Identify which cell holds the provided text, then report its (X, Y) central coordinate. 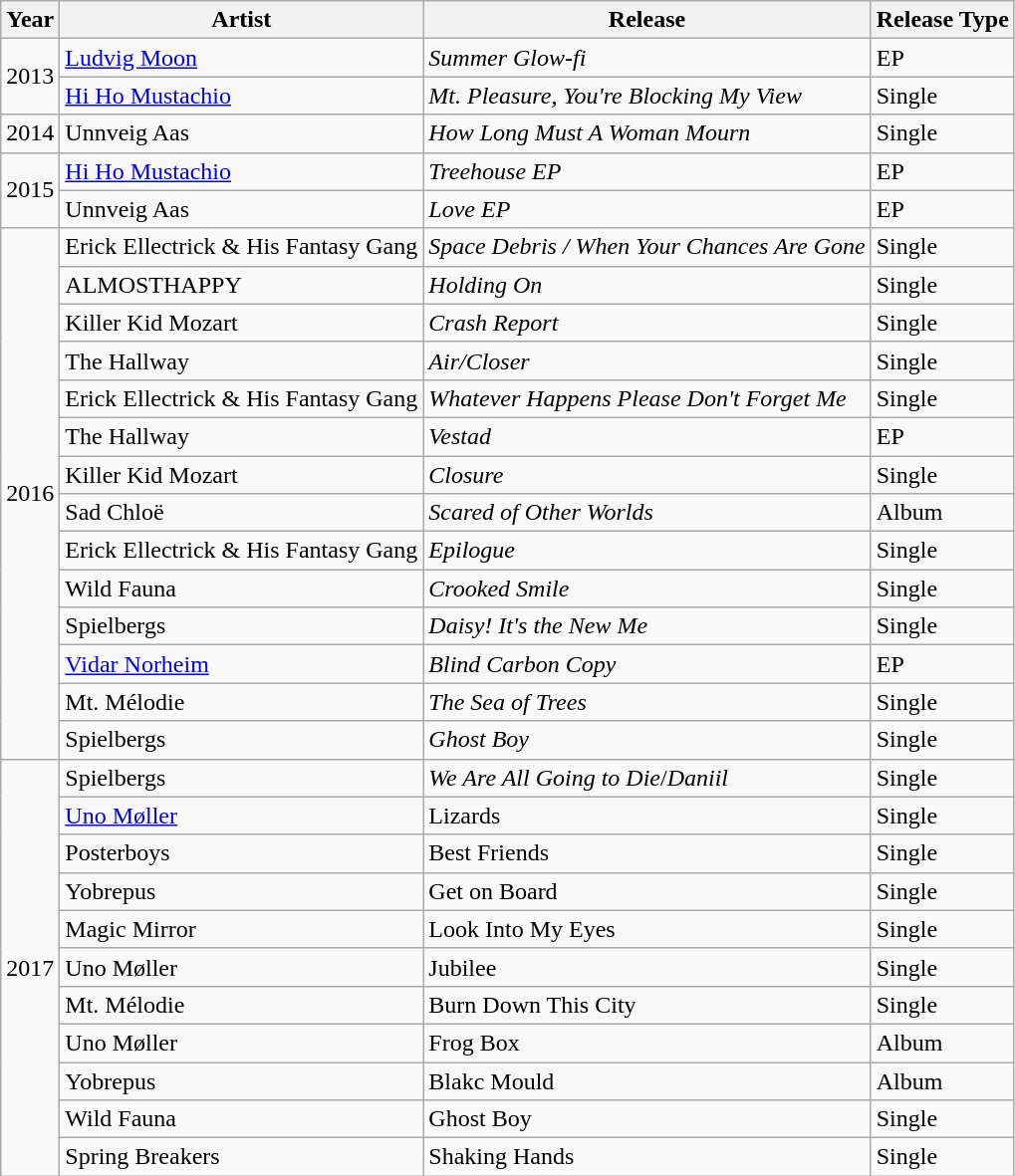
Scared of Other Worlds (647, 513)
Crooked Smile (647, 588)
Burn Down This City (647, 1005)
Release Type (942, 20)
2014 (30, 133)
Epilogue (647, 551)
Summer Glow-fi (647, 58)
Frog Box (647, 1043)
Mt. Pleasure, You're Blocking My View (647, 96)
The Sea of Trees (647, 702)
Year (30, 20)
Daisy! It's the New Me (647, 626)
Posterboys (241, 853)
Holding On (647, 285)
Artist (241, 20)
Best Friends (647, 853)
Space Debris / When Your Chances Are Gone (647, 247)
2017 (30, 968)
Magic Mirror (241, 929)
Treehouse EP (647, 171)
Blind Carbon Copy (647, 664)
Whatever Happens Please Don't Forget Me (647, 398)
Lizards (647, 816)
Closure (647, 475)
ALMOSTHAPPY (241, 285)
Crash Report (647, 323)
Look Into My Eyes (647, 929)
Vidar Norheim (241, 664)
Vestad (647, 436)
Blakc Mould (647, 1080)
2015 (30, 190)
Ludvig Moon (241, 58)
How Long Must A Woman Mourn (647, 133)
We Are All Going to Die/Daniil (647, 778)
Jubilee (647, 967)
Love EP (647, 209)
Spring Breakers (241, 1157)
Release (647, 20)
Shaking Hands (647, 1157)
2013 (30, 77)
Sad Chloë (241, 513)
Get on Board (647, 891)
2016 (30, 494)
Air/Closer (647, 360)
